Capture the cell that displays the provided text and extract its (x, y) central coordinate. 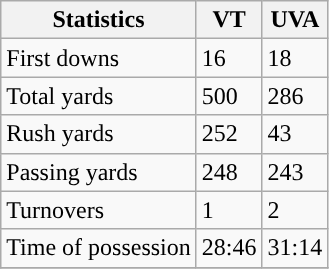
18 (295, 58)
VT (229, 20)
2 (295, 210)
252 (229, 134)
1 (229, 210)
UVA (295, 20)
Rush yards (99, 134)
Statistics (99, 20)
286 (295, 96)
Passing yards (99, 172)
31:14 (295, 248)
248 (229, 172)
43 (295, 134)
16 (229, 58)
Total yards (99, 96)
First downs (99, 58)
Time of possession (99, 248)
243 (295, 172)
28:46 (229, 248)
500 (229, 96)
Turnovers (99, 210)
